Extract the [x, y] coordinate from the center of the cell holding the provided text.  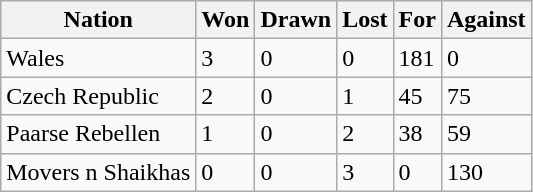
59 [486, 134]
Won [226, 20]
Movers n Shaikhas [98, 172]
130 [486, 172]
181 [417, 58]
For [417, 20]
Against [486, 20]
38 [417, 134]
Drawn [296, 20]
75 [486, 96]
45 [417, 96]
Paarse Rebellen [98, 134]
Nation [98, 20]
Lost [365, 20]
Wales [98, 58]
Czech Republic [98, 96]
